Return (x, y) of the center of cell containing provided text 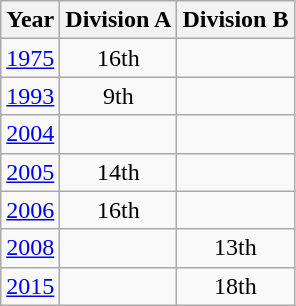
1975 (30, 58)
18th (236, 286)
14th (118, 172)
2008 (30, 248)
Division B (236, 20)
Division A (118, 20)
13th (236, 248)
2005 (30, 172)
2015 (30, 286)
Year (30, 20)
2004 (30, 134)
1993 (30, 96)
9th (118, 96)
2006 (30, 210)
